Capture the cell that displays the provided text and extract its (x, y) central coordinate. 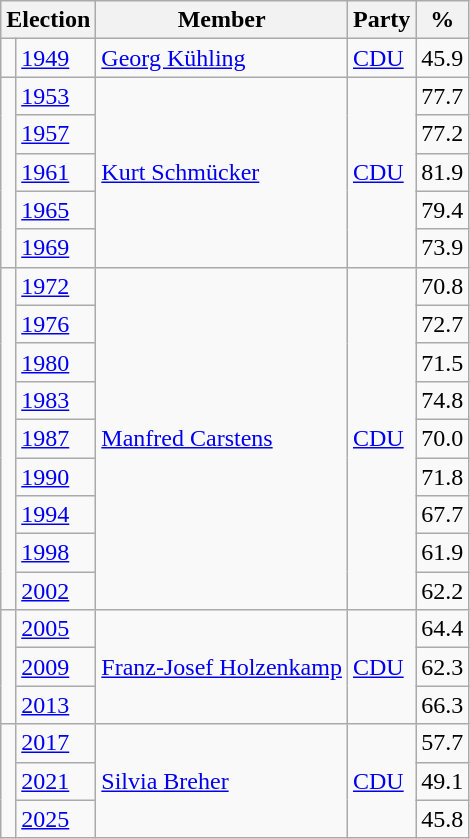
77.2 (442, 134)
1980 (56, 362)
2002 (56, 591)
1987 (56, 438)
Kurt Schmücker (222, 172)
66.3 (442, 705)
Georg Kühling (222, 58)
64.4 (442, 629)
1957 (56, 134)
1972 (56, 286)
70.0 (442, 438)
Manfred Carstens (222, 438)
61.9 (442, 553)
2009 (56, 667)
71.8 (442, 477)
1983 (56, 400)
1949 (56, 58)
81.9 (442, 172)
45.8 (442, 819)
72.7 (442, 324)
2005 (56, 629)
Franz-Josef Holzenkamp (222, 667)
Party (381, 20)
1961 (56, 172)
79.4 (442, 210)
73.9 (442, 248)
1990 (56, 477)
1969 (56, 248)
2025 (56, 819)
70.8 (442, 286)
49.1 (442, 781)
2017 (56, 743)
45.9 (442, 58)
71.5 (442, 362)
Member (222, 20)
74.8 (442, 400)
1953 (56, 96)
62.2 (442, 591)
1976 (56, 324)
2021 (56, 781)
57.7 (442, 743)
1965 (56, 210)
2013 (56, 705)
62.3 (442, 667)
Silvia Breher (222, 781)
1994 (56, 515)
67.7 (442, 515)
1998 (56, 553)
77.7 (442, 96)
Election (48, 20)
% (442, 20)
